Locate the cell with the specified text and output its [x, y] center coordinate. 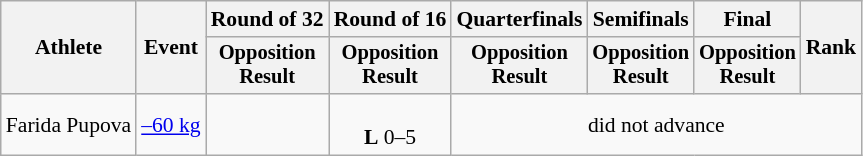
Athlete [68, 48]
Final [748, 19]
Round of 16 [390, 19]
Semifinals [640, 19]
Rank [832, 48]
–60 kg [170, 124]
Round of 32 [268, 19]
Farida Pupova [68, 124]
L 0–5 [390, 124]
Event [170, 48]
did not advance [656, 124]
Quarterfinals [519, 19]
